Detect which cell encompasses the target text, then output its [x, y] center coordinate. 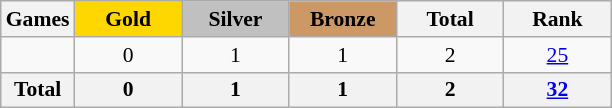
Bronze [342, 19]
Rank [558, 19]
25 [558, 55]
Silver [236, 19]
Games [38, 19]
Gold [128, 19]
32 [558, 90]
